Pinpoint the cell where the given text exists, returning its (X, Y) midpoint coordinate. 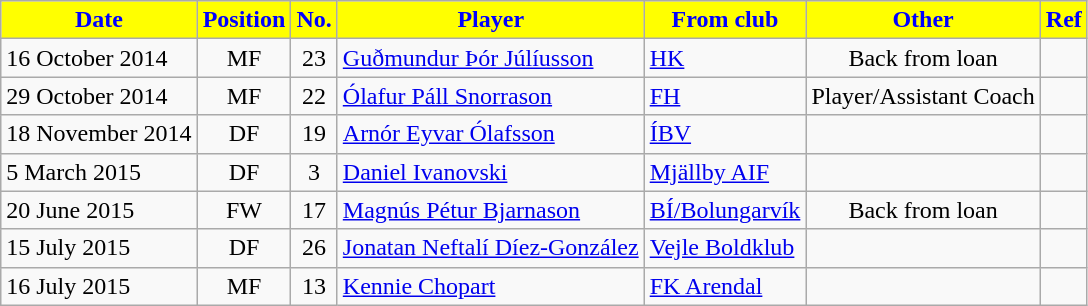
Other (923, 20)
From club (725, 20)
3 (314, 172)
FH (725, 96)
13 (314, 286)
Player (490, 20)
Position (244, 20)
29 October 2014 (99, 96)
22 (314, 96)
Player/Assistant Coach (923, 96)
Daniel Ivanovski (490, 172)
ÍBV (725, 134)
No. (314, 20)
FK Arendal (725, 286)
HK (725, 58)
FW (244, 210)
Jonatan Neftalí Díez-González (490, 248)
Ref (1064, 20)
17 (314, 210)
15 July 2015 (99, 248)
Ólafur Páll Snorrason (490, 96)
Date (99, 20)
5 March 2015 (99, 172)
Magnús Pétur Bjarnason (490, 210)
BÍ/Bolungarvík (725, 210)
Mjällby AIF (725, 172)
Guðmundur Þór Júlíusson (490, 58)
18 November 2014 (99, 134)
26 (314, 248)
19 (314, 134)
16 July 2015 (99, 286)
Vejle Boldklub (725, 248)
20 June 2015 (99, 210)
Arnór Eyvar Ólafsson (490, 134)
16 October 2014 (99, 58)
Kennie Chopart (490, 286)
23 (314, 58)
